Determine the (x, y) coordinate at the center of the cell enclosing the given text.  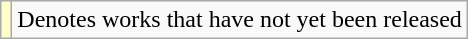
Denotes works that have not yet been released (240, 20)
